Pinpoint the cell where the given text exists, returning its (x, y) midpoint coordinate. 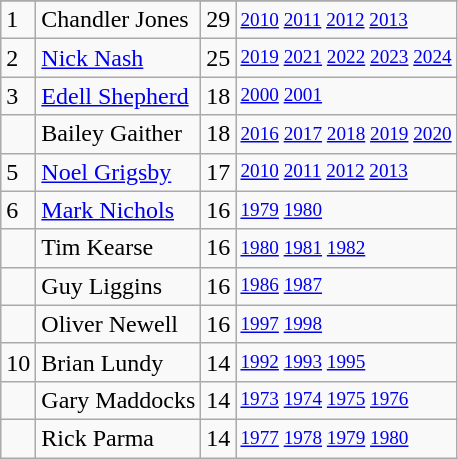
2016 2017 2018 2019 2020 (346, 134)
Noel Grigsby (118, 172)
Mark Nichols (118, 210)
1 (18, 20)
5 (18, 172)
1992 1993 1995 (346, 362)
2000 2001 (346, 96)
25 (218, 58)
3 (18, 96)
Brian Lundy (118, 362)
Bailey Gaither (118, 134)
29 (218, 20)
Rick Parma (118, 438)
Nick Nash (118, 58)
2 (18, 58)
17 (218, 172)
1977 1978 1979 1980 (346, 438)
2019 2021 2022 2023 2024 (346, 58)
10 (18, 362)
1979 1980 (346, 210)
1986 1987 (346, 286)
1980 1981 1982 (346, 248)
1997 1998 (346, 324)
6 (18, 210)
Chandler Jones (118, 20)
Tim Kearse (118, 248)
Guy Liggins (118, 286)
Edell Shepherd (118, 96)
Oliver Newell (118, 324)
1973 1974 1975 1976 (346, 400)
Gary Maddocks (118, 400)
